Identify which cell holds the provided text, then report its [X, Y] central coordinate. 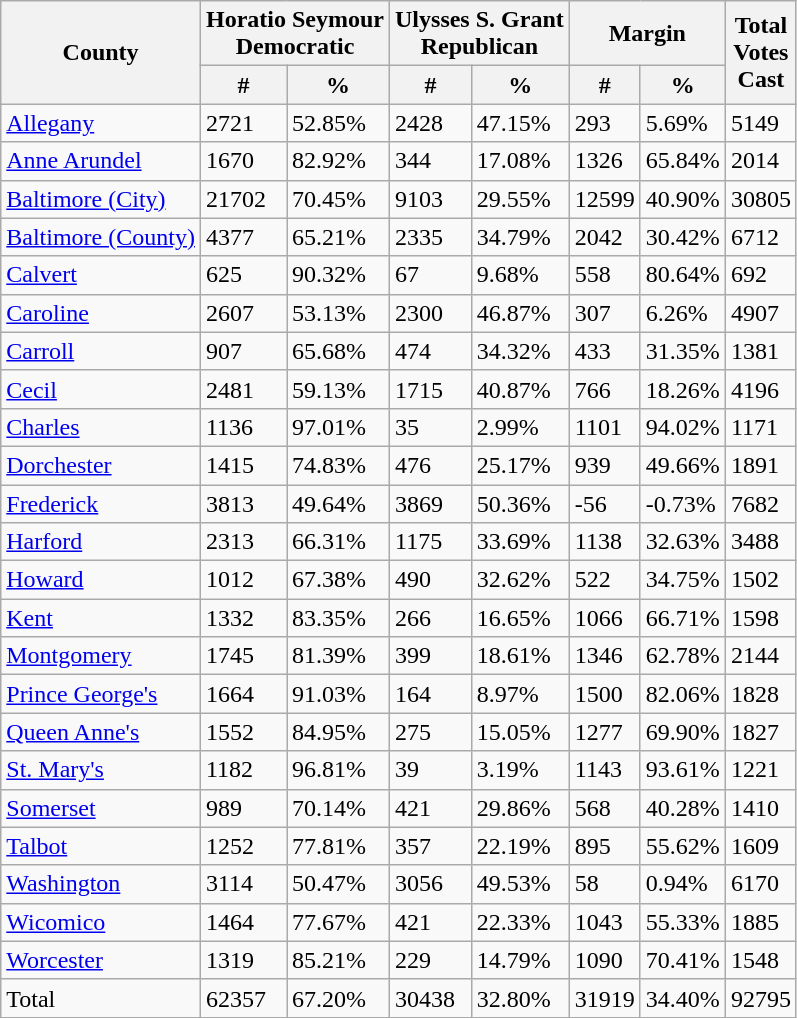
357 [431, 846]
97.01% [338, 427]
766 [604, 389]
18.61% [520, 656]
St. Mary's [101, 770]
80.64% [682, 275]
65.68% [338, 351]
Somerset [101, 808]
1346 [604, 656]
Talbot [101, 846]
3869 [431, 503]
1670 [243, 161]
49.66% [682, 465]
Baltimore (County) [101, 237]
69.90% [682, 732]
-0.73% [682, 503]
-56 [604, 503]
Frederick [101, 503]
96.81% [338, 770]
90.32% [338, 275]
49.64% [338, 503]
4907 [760, 313]
3488 [760, 542]
895 [604, 846]
1332 [243, 618]
70.14% [338, 808]
3114 [243, 884]
1136 [243, 427]
6.26% [682, 313]
2300 [431, 313]
1502 [760, 580]
21702 [243, 199]
433 [604, 351]
307 [604, 313]
Queen Anne's [101, 732]
1138 [604, 542]
39 [431, 770]
5.69% [682, 123]
1252 [243, 846]
32.63% [682, 542]
77.67% [338, 922]
66.31% [338, 542]
907 [243, 351]
3.19% [520, 770]
70.45% [338, 199]
1012 [243, 580]
6170 [760, 884]
50.36% [520, 503]
34.75% [682, 580]
17.08% [520, 161]
Montgomery [101, 656]
34.40% [682, 998]
40.90% [682, 199]
Anne Arundel [101, 161]
1598 [760, 618]
77.81% [338, 846]
1090 [604, 960]
81.39% [338, 656]
34.32% [520, 351]
1277 [604, 732]
15.05% [520, 732]
1552 [243, 732]
2042 [604, 237]
1415 [243, 465]
1828 [760, 694]
Prince George's [101, 694]
83.35% [338, 618]
989 [243, 808]
62.78% [682, 656]
85.21% [338, 960]
164 [431, 694]
Washington [101, 884]
82.92% [338, 161]
40.28% [682, 808]
Worcester [101, 960]
2607 [243, 313]
62357 [243, 998]
9103 [431, 199]
12599 [604, 199]
82.06% [682, 694]
558 [604, 275]
522 [604, 580]
Margin [647, 34]
33.69% [520, 542]
Caroline [101, 313]
30805 [760, 199]
2481 [243, 389]
1885 [760, 922]
91.03% [338, 694]
8.97% [520, 694]
1381 [760, 351]
Kent [101, 618]
30.42% [682, 237]
46.87% [520, 313]
1319 [243, 960]
2428 [431, 123]
16.65% [520, 618]
29.55% [520, 199]
1182 [243, 770]
Cecil [101, 389]
1827 [760, 732]
55.62% [682, 846]
94.02% [682, 427]
59.13% [338, 389]
1745 [243, 656]
692 [760, 275]
47.15% [520, 123]
1500 [604, 694]
1664 [243, 694]
0.94% [682, 884]
55.33% [682, 922]
6712 [760, 237]
1326 [604, 161]
474 [431, 351]
53.13% [338, 313]
939 [604, 465]
1891 [760, 465]
1143 [604, 770]
568 [604, 808]
30438 [431, 998]
4377 [243, 237]
Carroll [101, 351]
Horatio SeymourDemocratic [294, 34]
93.61% [682, 770]
Ulysses S. GrantRepublican [480, 34]
49.53% [520, 884]
31919 [604, 998]
3056 [431, 884]
Baltimore (City) [101, 199]
18.26% [682, 389]
490 [431, 580]
293 [604, 123]
Dorchester [101, 465]
1175 [431, 542]
Charles [101, 427]
2144 [760, 656]
50.47% [338, 884]
2014 [760, 161]
1609 [760, 846]
TotalVotesCast [760, 52]
1410 [760, 808]
Allegany [101, 123]
35 [431, 427]
67.20% [338, 998]
Harford [101, 542]
32.62% [520, 580]
74.83% [338, 465]
84.95% [338, 732]
Howard [101, 580]
70.41% [682, 960]
344 [431, 161]
52.85% [338, 123]
Total [101, 998]
1548 [760, 960]
65.84% [682, 161]
14.79% [520, 960]
32.80% [520, 998]
67.38% [338, 580]
2313 [243, 542]
275 [431, 732]
66.71% [682, 618]
1464 [243, 922]
9.68% [520, 275]
3813 [243, 503]
58 [604, 884]
22.19% [520, 846]
2721 [243, 123]
476 [431, 465]
1715 [431, 389]
266 [431, 618]
22.33% [520, 922]
34.79% [520, 237]
92795 [760, 998]
County [101, 52]
229 [431, 960]
5149 [760, 123]
1066 [604, 618]
67 [431, 275]
Calvert [101, 275]
1221 [760, 770]
7682 [760, 503]
4196 [760, 389]
625 [243, 275]
399 [431, 656]
31.35% [682, 351]
25.17% [520, 465]
1043 [604, 922]
29.86% [520, 808]
1171 [760, 427]
2.99% [520, 427]
Wicomico [101, 922]
1101 [604, 427]
65.21% [338, 237]
40.87% [520, 389]
2335 [431, 237]
